Pinpoint the cell where the given text exists, returning its (x, y) midpoint coordinate. 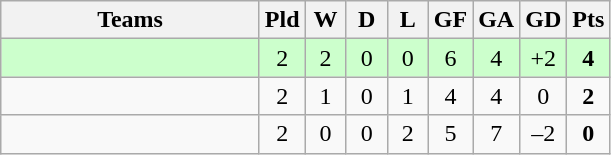
GD (544, 20)
7 (496, 134)
–2 (544, 134)
Pld (282, 20)
Pts (588, 20)
L (408, 20)
+2 (544, 58)
Teams (130, 20)
D (366, 20)
GF (450, 20)
6 (450, 58)
GA (496, 20)
W (326, 20)
5 (450, 134)
